Output the [X, Y] coordinate of the center of the cell containing the given text.  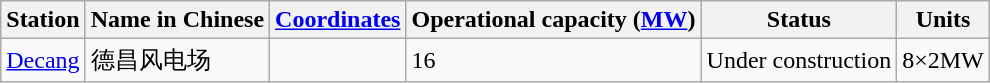
16 [554, 60]
Units [944, 20]
Name in Chinese [177, 20]
8×2MW [944, 60]
Status [799, 20]
Coordinates [338, 20]
Decang [43, 60]
Station [43, 20]
德昌风电场 [177, 60]
Under construction [799, 60]
Operational capacity (MW) [554, 20]
